Locate the cell with the specified text and output its (X, Y) center coordinate. 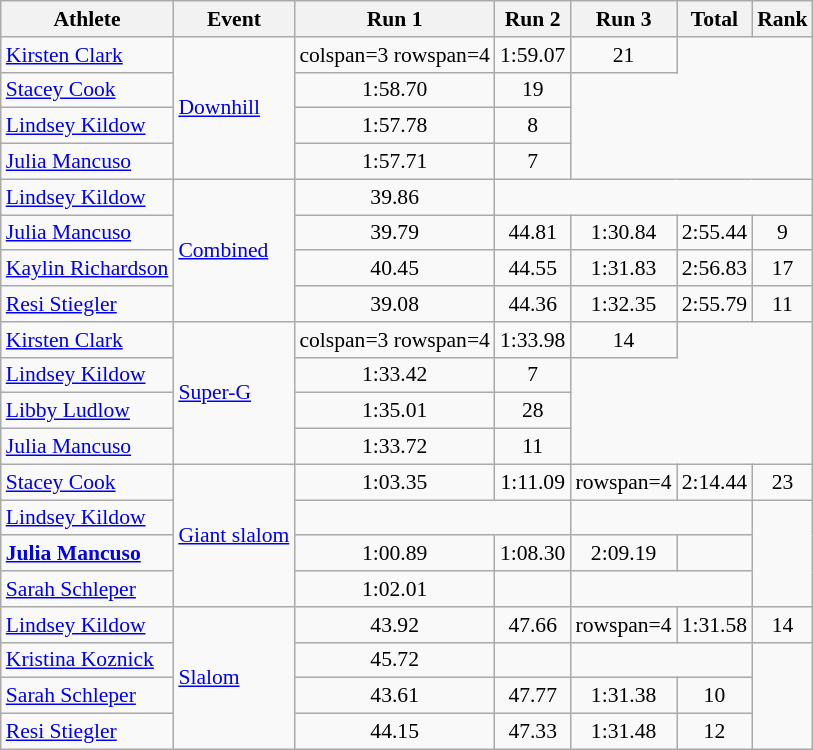
44.81 (532, 233)
1:00.89 (394, 554)
Slalom (234, 678)
12 (714, 732)
23 (782, 482)
Combined (234, 250)
Run 2 (532, 19)
44.55 (532, 269)
Libby Ludlow (88, 411)
39.08 (394, 304)
Kaylin Richardson (88, 269)
45.72 (394, 660)
2:14.44 (714, 482)
43.92 (394, 625)
1:33.42 (394, 375)
Kristina Koznick (88, 660)
1:30.84 (623, 233)
1:08.30 (532, 554)
1:57.71 (394, 162)
8 (532, 126)
1:11.09 (532, 482)
Athlete (88, 19)
47.66 (532, 625)
9 (782, 233)
44.36 (532, 304)
1:31.38 (623, 696)
47.33 (532, 732)
2:55.79 (714, 304)
40.45 (394, 269)
39.86 (394, 197)
43.61 (394, 696)
Super-G (234, 393)
Downhill (234, 108)
Total (714, 19)
1:33.72 (394, 447)
21 (623, 55)
Run 1 (394, 19)
39.79 (394, 233)
28 (532, 411)
19 (532, 90)
10 (714, 696)
1:03.35 (394, 482)
1:32.35 (623, 304)
Run 3 (623, 19)
1:57.78 (394, 126)
17 (782, 269)
1:02.01 (394, 589)
2:55.44 (714, 233)
Event (234, 19)
1:33.98 (532, 340)
1:31.48 (623, 732)
1:59.07 (532, 55)
1:31.83 (623, 269)
2:09.19 (623, 554)
44.15 (394, 732)
2:56.83 (714, 269)
1:35.01 (394, 411)
Giant slalom (234, 535)
1:31.58 (714, 625)
1:58.70 (394, 90)
Rank (782, 19)
47.77 (532, 696)
